Return the [X, Y] coordinate for the center point of the cell that contains the specified text.  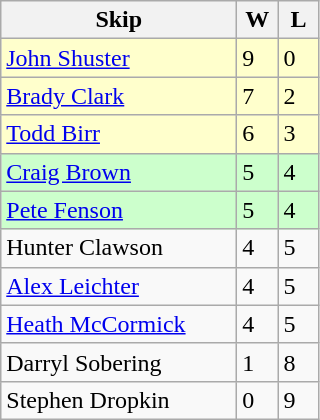
7 [258, 96]
Darryl Sobering [119, 362]
John Shuster [119, 58]
Stephen Dropkin [119, 400]
W [258, 20]
6 [258, 134]
Todd Birr [119, 134]
Alex Leichter [119, 286]
Craig Brown [119, 172]
L [298, 20]
8 [298, 362]
Pete Fenson [119, 210]
1 [258, 362]
Skip [119, 20]
3 [298, 134]
Hunter Clawson [119, 248]
Brady Clark [119, 96]
2 [298, 96]
Heath McCormick [119, 324]
